Return [x, y] of the center of cell containing provided text 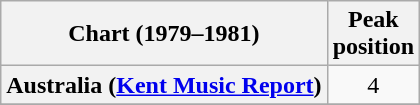
Chart (1979–1981) [164, 34]
4 [373, 85]
Australia (Kent Music Report) [164, 85]
Peakposition [373, 34]
